Return [x, y] of the center of cell containing provided text 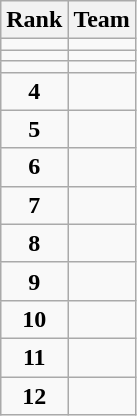
9 [34, 281]
8 [34, 243]
Rank [34, 20]
Team [102, 20]
12 [34, 395]
7 [34, 205]
11 [34, 357]
5 [34, 129]
10 [34, 319]
4 [34, 91]
6 [34, 167]
